For the text-containing cell, return its midpoint in [X, Y] coordinate format. 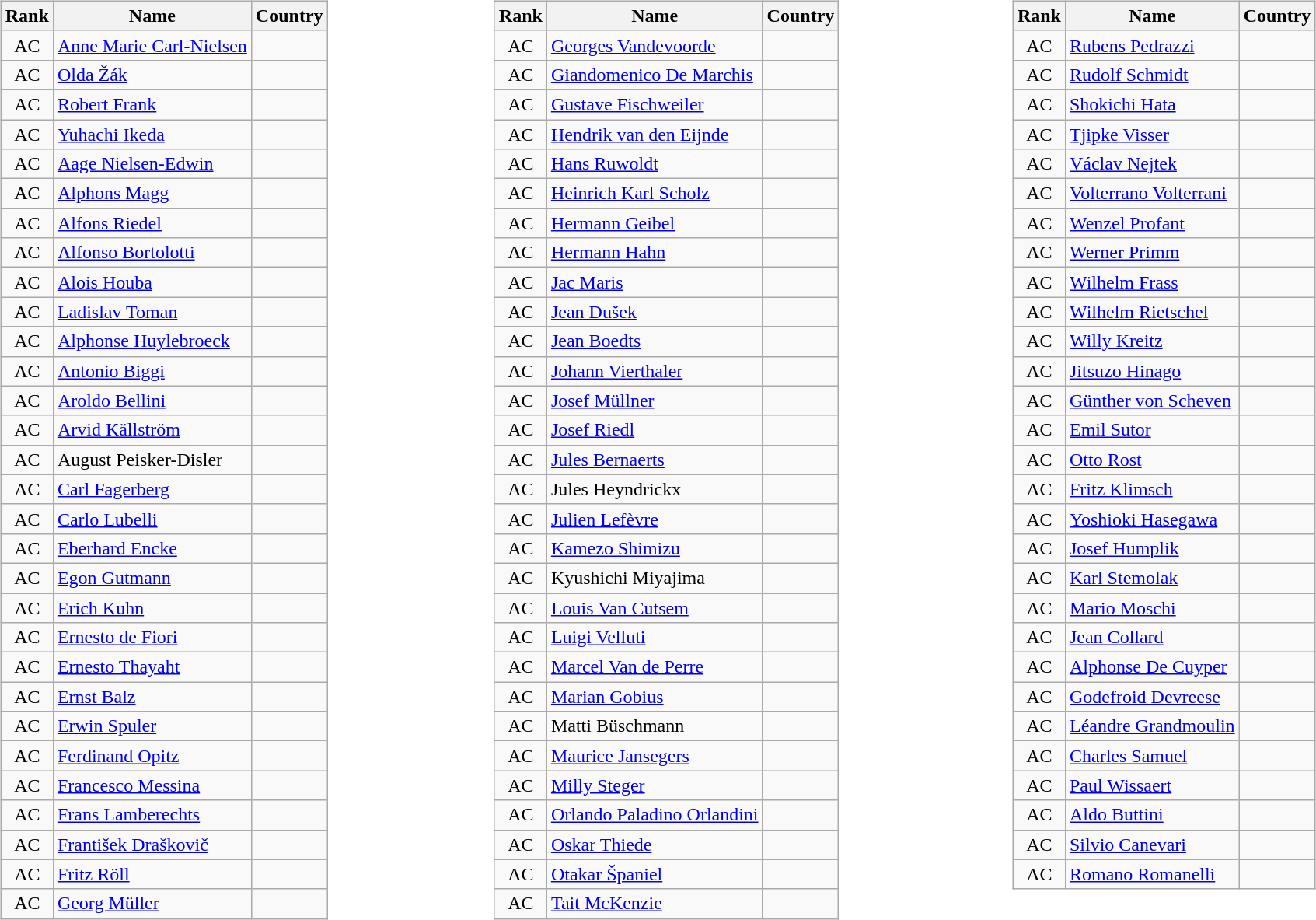
Ernesto de Fiori [152, 638]
Aage Nielsen-Edwin [152, 164]
Frans Lamberechts [152, 815]
Alfonso Bortolotti [152, 253]
Shokichi Hata [1152, 104]
Jac Maris [655, 282]
Wilhelm Rietschel [1152, 312]
Yuhachi Ikeda [152, 135]
Antonio Biggi [152, 371]
Georg Müller [152, 904]
Mario Moschi [1152, 607]
Otto Rost [1152, 460]
Maurice Jansegers [655, 756]
Ernst Balz [152, 697]
Wenzel Profant [1152, 223]
Johann Vierthaler [655, 371]
Orlando Paladino Orlandini [655, 815]
Giandomenico De Marchis [655, 75]
Erich Kuhn [152, 607]
Josef Müllner [655, 401]
Paul Wissaert [1152, 785]
Volterrano Volterrani [1152, 194]
Emil Sutor [1152, 430]
Kyushichi Miyajima [655, 578]
Oskar Thiede [655, 845]
Jean Collard [1152, 638]
Alphonse De Cuyper [1152, 667]
Charles Samuel [1152, 756]
Marian Gobius [655, 697]
Léandre Grandmoulin [1152, 726]
Josef Humplik [1152, 548]
Hans Ruwoldt [655, 164]
František Draškovič [152, 845]
Otakar Španiel [655, 874]
Jules Heyndrickx [655, 489]
Louis Van Cutsem [655, 607]
Milly Steger [655, 785]
Carlo Lubelli [152, 519]
Alphons Magg [152, 194]
Ladislav Toman [152, 312]
Francesco Messina [152, 785]
Rudolf Schmidt [1152, 75]
Tjipke Visser [1152, 135]
Günther von Scheven [1152, 401]
Godefroid Devreese [1152, 697]
Ernesto Thayaht [152, 667]
Carl Fagerberg [152, 489]
Fritz Röll [152, 874]
Jules Bernaerts [655, 460]
Willy Kreitz [1152, 341]
Hermann Hahn [655, 253]
Alfons Riedel [152, 223]
Romano Romanelli [1152, 874]
Anne Marie Carl-Nielsen [152, 45]
Silvio Canevari [1152, 845]
Alphonse Huylebroeck [152, 341]
Marcel Van de Perre [655, 667]
Hendrik van den Eijnde [655, 135]
Václav Nejtek [1152, 164]
Matti Büschmann [655, 726]
Georges Vandevoorde [655, 45]
Ferdinand Opitz [152, 756]
Gustave Fischweiler [655, 104]
Werner Primm [1152, 253]
Hermann Geibel [655, 223]
Josef Riedl [655, 430]
Aldo Buttini [1152, 815]
Jitsuzo Hinago [1152, 371]
Fritz Klimsch [1152, 489]
Jean Boedts [655, 341]
Julien Lefèvre [655, 519]
Heinrich Karl Scholz [655, 194]
Eberhard Encke [152, 548]
Olda Žák [152, 75]
Erwin Spuler [152, 726]
Rubens Pedrazzi [1152, 45]
Karl Stemolak [1152, 578]
August Peisker-Disler [152, 460]
Jean Dušek [655, 312]
Tait McKenzie [655, 904]
Egon Gutmann [152, 578]
Aroldo Bellini [152, 401]
Kamezo Shimizu [655, 548]
Yoshioki Hasegawa [1152, 519]
Arvid Källström [152, 430]
Alois Houba [152, 282]
Robert Frank [152, 104]
Wilhelm Frass [1152, 282]
Luigi Velluti [655, 638]
